Determine the [x, y] coordinate at the center of the cell enclosing the given text.  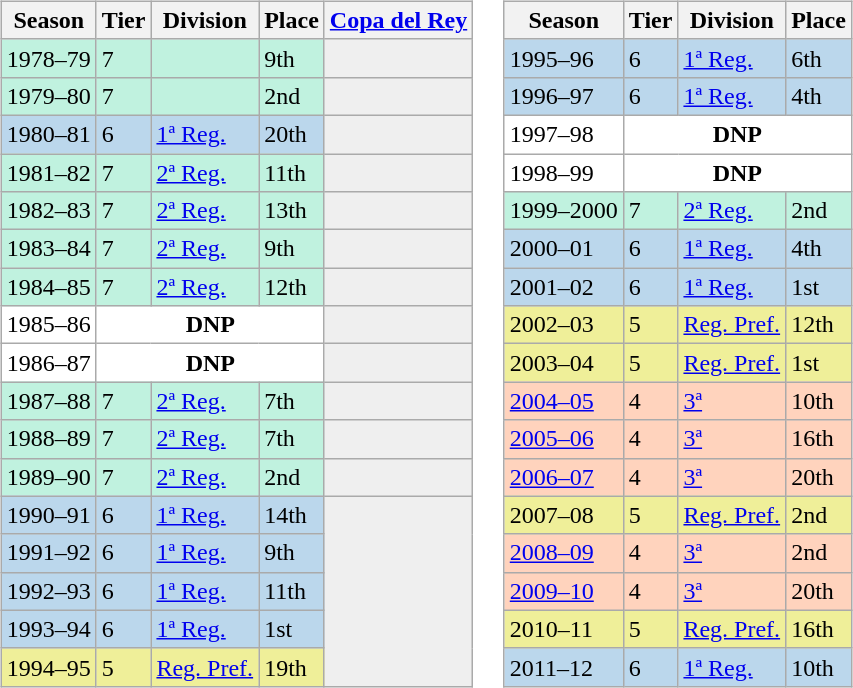
14th [292, 515]
2003–04 [564, 363]
1985–86 [48, 325]
2004–05 [564, 401]
2000–01 [564, 249]
2002–03 [564, 325]
1995–96 [564, 58]
1998–99 [564, 173]
1989–90 [48, 477]
1993–94 [48, 629]
1991–92 [48, 553]
2009–10 [564, 591]
2001–02 [564, 287]
2008–09 [564, 553]
19th [292, 667]
1982–83 [48, 211]
1999–2000 [564, 211]
1980–81 [48, 134]
2007–08 [564, 515]
1990–91 [48, 515]
1994–95 [48, 667]
1978–79 [48, 58]
1979–80 [48, 96]
1988–89 [48, 439]
1983–84 [48, 249]
1997–98 [564, 134]
2011–12 [564, 667]
6th [819, 58]
1992–93 [48, 591]
2005–06 [564, 439]
1981–82 [48, 173]
2010–11 [564, 629]
1986–87 [48, 363]
1996–97 [564, 96]
13th [292, 211]
2006–07 [564, 477]
1987–88 [48, 401]
1984–85 [48, 287]
Copa del Rey [398, 20]
